Identify which cell holds the provided text, then report its [x, y] central coordinate. 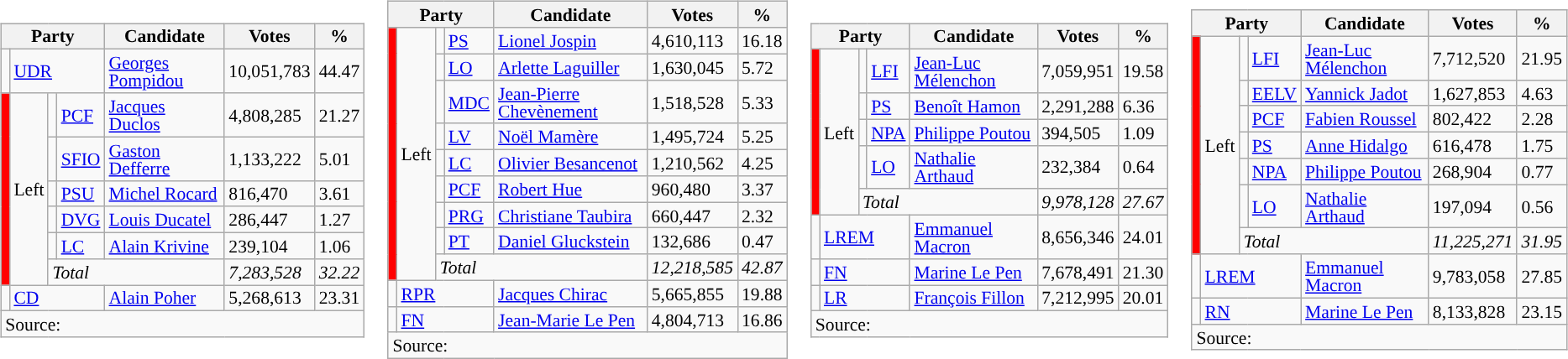
Noël Mamère [571, 136]
5.33 [763, 101]
5,268,613 [269, 299]
5,665,855 [692, 294]
8,656,346 [1078, 237]
Jean-Marie Le Pen [571, 319]
9,978,128 [1078, 201]
Louis Ducatel [165, 220]
3.37 [763, 190]
4,610,113 [692, 40]
0.47 [763, 242]
394,505 [1078, 133]
24.01 [1144, 237]
2.28 [1542, 119]
LR [865, 299]
PSU [81, 193]
Alain Krivine [165, 245]
Anne Hidalgo [1365, 144]
5.01 [339, 159]
Robert Hue [571, 190]
2.32 [763, 215]
Daniel Gluckstein [571, 242]
0.64 [1144, 167]
1,210,562 [692, 163]
1.27 [339, 220]
197,094 [1473, 206]
PT [469, 242]
LV [469, 136]
268,904 [1473, 171]
8,133,828 [1473, 310]
6.36 [1144, 106]
7,059,951 [1078, 71]
DVG [81, 220]
19.58 [1144, 71]
1,627,853 [1473, 92]
20.01 [1144, 299]
816,470 [269, 193]
4.63 [1542, 92]
16.86 [763, 319]
Arlette Laguiller [571, 67]
Jacques Chirac [571, 294]
4.25 [763, 163]
960,480 [692, 190]
10,051,783 [269, 71]
Lionel Jospin [571, 40]
9,783,058 [1473, 276]
Gaston Defferre [165, 159]
0.77 [1542, 171]
802,422 [1473, 119]
Michel Rocard [165, 193]
EELV [1275, 92]
232,384 [1078, 167]
SFIO [81, 159]
12,218,585 [692, 267]
132,686 [692, 242]
UDR [57, 71]
4,808,285 [269, 115]
5.72 [763, 67]
27.85 [1542, 276]
286,447 [269, 220]
Georges Pompidou [165, 71]
1,133,222 [269, 159]
Alain Poher [165, 299]
Christiane Taubira [571, 215]
7,283,528 [269, 272]
31.95 [1542, 242]
32.22 [339, 272]
RN [1251, 310]
3.61 [339, 193]
21.30 [1144, 272]
11,225,271 [1473, 242]
Olivier Besancenot [571, 163]
7,212,995 [1078, 299]
42.87 [763, 267]
MDC [469, 101]
Yannick Jadot [1365, 92]
27.67 [1144, 201]
239,104 [269, 245]
Benoît Hamon [973, 106]
François Fillon [973, 299]
1,495,724 [692, 136]
5.25 [763, 136]
4,804,713 [692, 319]
1.06 [339, 245]
0.56 [1542, 206]
7,712,520 [1473, 58]
660,447 [692, 215]
23.15 [1542, 310]
1.75 [1542, 144]
CD [57, 299]
Fabien Roussel [1365, 119]
19.88 [763, 294]
16.18 [763, 40]
616,478 [1473, 144]
1,518,528 [692, 101]
1,630,045 [692, 67]
Jacques Duclos [165, 115]
1.09 [1144, 133]
44.47 [339, 71]
7,678,491 [1078, 272]
21.27 [339, 115]
21.95 [1542, 58]
PRG [469, 215]
Jean-Pierre Chevènement [571, 101]
RPR [445, 294]
2,291,288 [1078, 106]
23.31 [339, 299]
